Pinpoint the cell where the given text exists, returning its (x, y) midpoint coordinate. 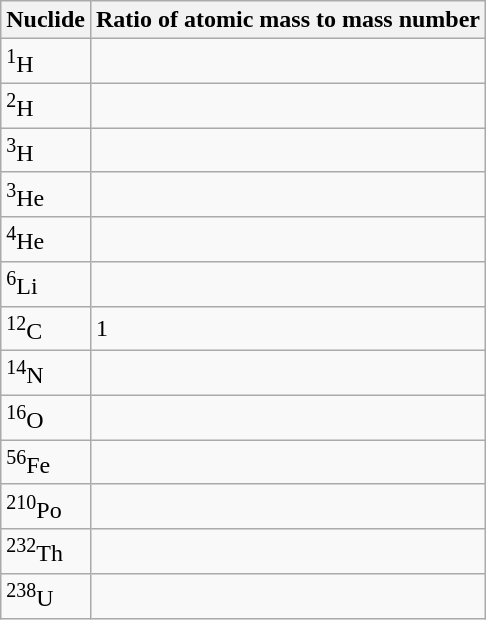
56Fe (46, 462)
12C (46, 328)
Nuclide (46, 20)
3H (46, 150)
6Li (46, 284)
2H (46, 106)
232Th (46, 552)
1 (288, 328)
210Po (46, 506)
238U (46, 596)
14N (46, 374)
1H (46, 62)
4He (46, 240)
Ratio of atomic mass to mass number (288, 20)
16O (46, 418)
3He (46, 194)
